Provide the [X, Y] coordinate of the cell's center where the given text is located.  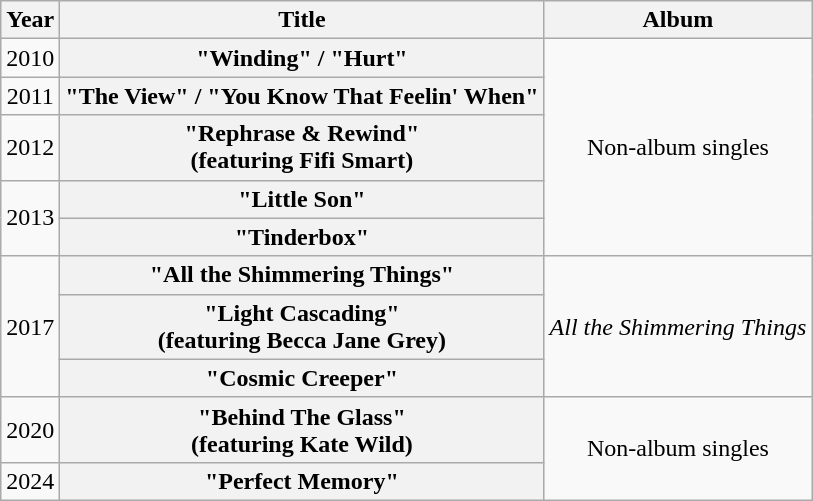
"Little Son" [302, 199]
Title [302, 20]
All the Shimmering Things [678, 326]
"All the Shimmering Things" [302, 275]
"The View" / "You Know That Feelin' When" [302, 96]
"Tinderbox" [302, 237]
"Cosmic Creeper" [302, 378]
2020 [30, 430]
Year [30, 20]
2013 [30, 218]
2012 [30, 148]
"Rephrase & Rewind"(featuring Fifi Smart) [302, 148]
2024 [30, 481]
"Light Cascading"(featuring Becca Jane Grey) [302, 326]
2010 [30, 58]
2017 [30, 326]
"Perfect Memory" [302, 481]
"Behind The Glass"(featuring Kate Wild) [302, 430]
Album [678, 20]
"Winding" / "Hurt" [302, 58]
2011 [30, 96]
